Return the (X, Y) coordinate for the center point of the cell that contains the specified text.  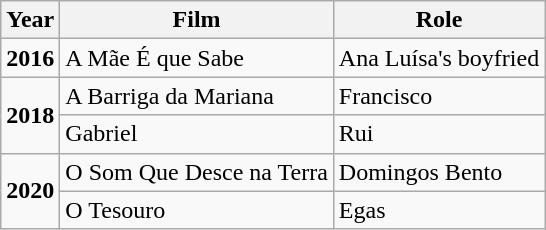
Gabriel (197, 134)
Francisco (438, 96)
Rui (438, 134)
O Tesouro (197, 210)
Role (438, 20)
Egas (438, 210)
Domingos Bento (438, 172)
A Barriga da Mariana (197, 96)
2018 (30, 115)
Year (30, 20)
2016 (30, 58)
A Mãe É que Sabe (197, 58)
2020 (30, 191)
Ana Luísa's boyfried (438, 58)
O Som Que Desce na Terra (197, 172)
Film (197, 20)
